Provide the [X, Y] coordinate of the cell's center where the given text is located.  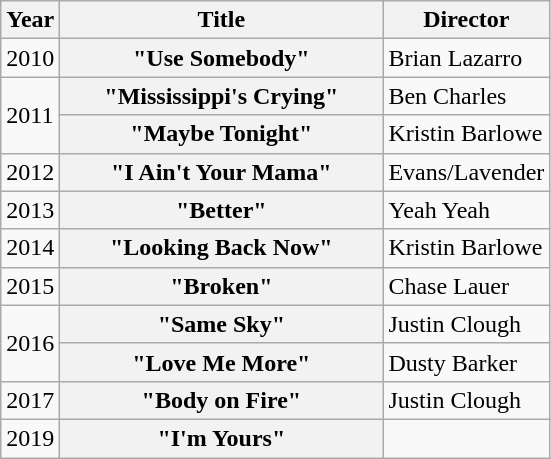
Ben Charles [466, 96]
2017 [30, 400]
2012 [30, 172]
"Same Sky" [222, 324]
Title [222, 20]
2014 [30, 248]
"Body on Fire" [222, 400]
Brian Lazarro [466, 58]
"I'm Yours" [222, 438]
2016 [30, 343]
"Looking Back Now" [222, 248]
Chase Lauer [466, 286]
2010 [30, 58]
Yeah Yeah [466, 210]
Director [466, 20]
"Use Somebody" [222, 58]
"Mississippi's Crying" [222, 96]
2015 [30, 286]
"I Ain't Your Mama" [222, 172]
Year [30, 20]
"Love Me More" [222, 362]
"Maybe Tonight" [222, 134]
Evans/Lavender [466, 172]
2013 [30, 210]
2011 [30, 115]
"Broken" [222, 286]
2019 [30, 438]
Dusty Barker [466, 362]
"Better" [222, 210]
